Locate the cell with the specified text and output its (x, y) center coordinate. 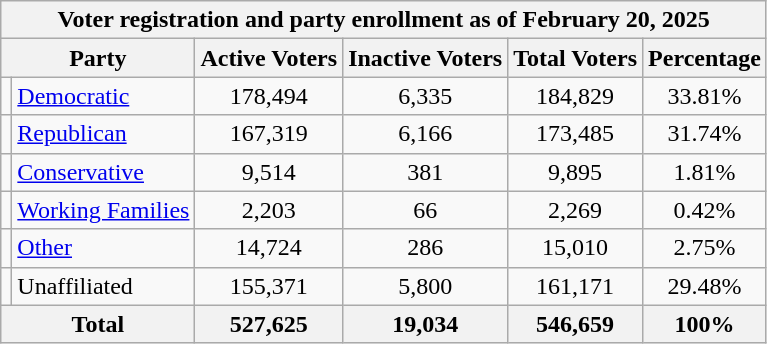
527,625 (269, 324)
2.75% (705, 248)
Party (98, 58)
381 (426, 172)
29.48% (705, 286)
286 (426, 248)
546,659 (576, 324)
Republican (104, 134)
Total Voters (576, 58)
0.42% (705, 210)
Working Families (104, 210)
Percentage (705, 58)
184,829 (576, 96)
Conservative (104, 172)
2,269 (576, 210)
173,485 (576, 134)
15,010 (576, 248)
19,034 (426, 324)
6,335 (426, 96)
66 (426, 210)
1.81% (705, 172)
9,895 (576, 172)
9,514 (269, 172)
Inactive Voters (426, 58)
2,203 (269, 210)
14,724 (269, 248)
167,319 (269, 134)
31.74% (705, 134)
161,171 (576, 286)
Unaffiliated (104, 286)
6,166 (426, 134)
33.81% (705, 96)
Active Voters (269, 58)
178,494 (269, 96)
100% (705, 324)
5,800 (426, 286)
Democratic (104, 96)
Other (104, 248)
Voter registration and party enrollment as of February 20, 2025 (384, 20)
155,371 (269, 286)
Total (98, 324)
